Capture the cell that displays the provided text and extract its (x, y) central coordinate. 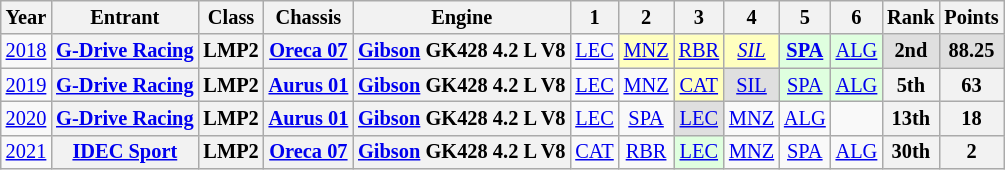
2018 (26, 51)
Chassis (309, 17)
13th (910, 118)
2nd (910, 51)
6 (857, 17)
Class (230, 17)
Points (971, 17)
2021 (26, 152)
5 (805, 17)
4 (752, 17)
88.25 (971, 51)
3 (699, 17)
Year (26, 17)
Entrant (124, 17)
IDEC Sport (124, 152)
5th (910, 85)
2019 (26, 85)
30th (910, 152)
2020 (26, 118)
Engine (462, 17)
Rank (910, 17)
1 (594, 17)
18 (971, 118)
63 (971, 85)
